Extract the (x, y) coordinate from the center of the cell holding the provided text.  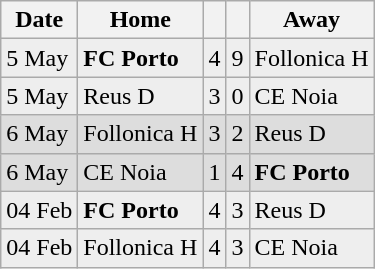
2 (238, 134)
Away (312, 20)
9 (238, 58)
1 (214, 172)
Home (140, 20)
0 (238, 96)
Date (40, 20)
